From the cell containing the given text, extract its center point as (x, y) coordinate. 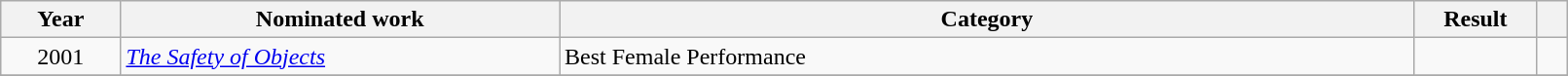
Result (1476, 19)
Nominated work (341, 19)
2001 (60, 57)
Best Female Performance (987, 57)
The Safety of Objects (341, 57)
Year (60, 19)
Category (987, 19)
